Output the (X, Y) coordinate of the center of the cell containing the given text.  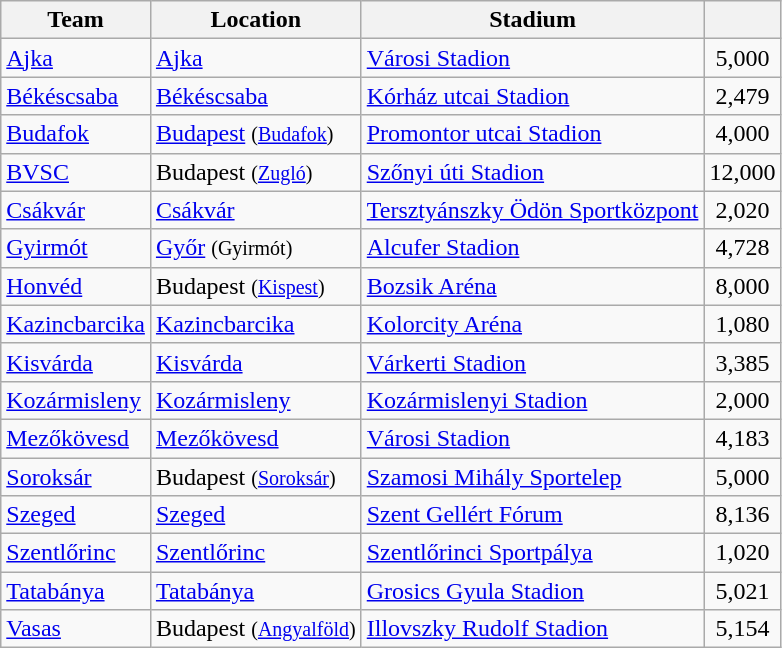
Budapest (Soroksár) (256, 477)
Alcufer Stadion (532, 248)
Győr (Gyirmót) (256, 248)
Szentlőrinci Sportpálya (532, 553)
Bozsik Aréna (532, 286)
Grosics Gyula Stadion (532, 591)
Kozármislenyi Stadion (532, 400)
Budafok (76, 134)
5,154 (742, 629)
Szamosi Mihály Sportelep (532, 477)
Gyirmót (76, 248)
Szőnyi úti Stadion (532, 172)
Kolorcity Aréna (532, 324)
1,020 (742, 553)
Honvéd (76, 286)
Illovszky Rudolf Stadion (532, 629)
Budapest (Zugló) (256, 172)
BVSC (76, 172)
8,000 (742, 286)
2,000 (742, 400)
Soroksár (76, 477)
Location (256, 20)
Budapest (Budafok) (256, 134)
8,136 (742, 515)
Vasas (76, 629)
4,728 (742, 248)
3,385 (742, 362)
Tersztyánszky Ödön Sportközpont (532, 210)
Team (76, 20)
Szent Gellért Fórum (532, 515)
Stadium (532, 20)
2,020 (742, 210)
Promontor utcai Stadion (532, 134)
4,000 (742, 134)
1,080 (742, 324)
Budapest (Angyalföld) (256, 629)
5,021 (742, 591)
Várkerti Stadion (532, 362)
Kórház utcai Stadion (532, 96)
4,183 (742, 438)
Budapest (Kispest) (256, 286)
12,000 (742, 172)
2,479 (742, 96)
